Extract the (x, y) coordinate from the center of the cell holding the provided text.  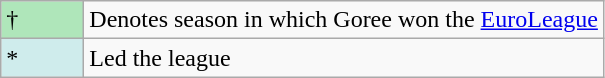
† (42, 20)
Led the league (344, 58)
Denotes season in which Goree won the EuroLeague (344, 20)
* (42, 58)
